Detect which cell encompasses the target text, then output its (x, y) center coordinate. 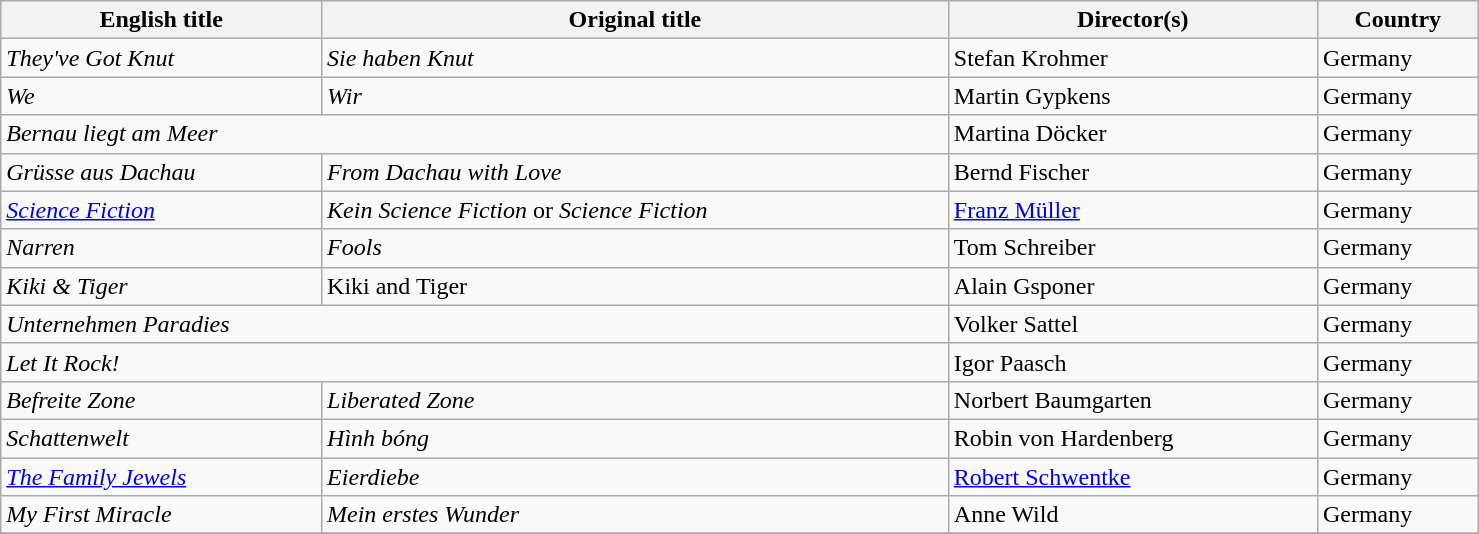
Martin Gypkens (1132, 96)
From Dachau with Love (636, 172)
Hình bóng (636, 438)
Let It Rock! (475, 362)
Robin von Hardenberg (1132, 438)
Narren (162, 248)
Bernau liegt am Meer (475, 134)
Norbert Baumgarten (1132, 400)
Mein erstes Wunder (636, 515)
English title (162, 20)
Robert Schwentke (1132, 477)
Director(s) (1132, 20)
Science Fiction (162, 210)
Anne Wild (1132, 515)
Kiki and Tiger (636, 286)
Alain Gsponer (1132, 286)
The Family Jewels (162, 477)
My First Miracle (162, 515)
Martina Döcker (1132, 134)
Grüsse aus Dachau (162, 172)
Kein Science Fiction or Science Fiction (636, 210)
Country (1398, 20)
Unternehmen Paradies (475, 324)
Eierdiebe (636, 477)
Stefan Krohmer (1132, 58)
Volker Sattel (1132, 324)
Bernd Fischer (1132, 172)
Sie haben Knut (636, 58)
Liberated Zone (636, 400)
Kiki & Tiger (162, 286)
We (162, 96)
Fools (636, 248)
Franz Müller (1132, 210)
They've Got Knut (162, 58)
Schattenwelt (162, 438)
Igor Paasch (1132, 362)
Tom Schreiber (1132, 248)
Wir (636, 96)
Original title (636, 20)
Befreite Zone (162, 400)
